Return the (X, Y) coordinate for the center point of the cell that contains the specified text.  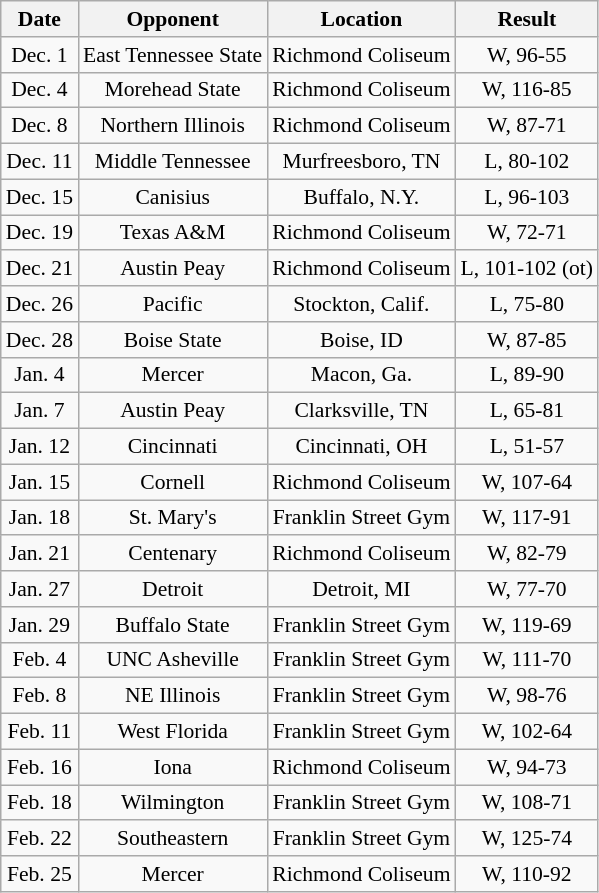
Cincinnati, OH (361, 447)
Iona (172, 767)
W, 119-69 (528, 625)
Jan. 29 (40, 625)
Feb. 11 (40, 732)
Canisius (172, 197)
Dec. 8 (40, 126)
Texas A&M (172, 233)
W, 116-85 (528, 90)
Jan. 15 (40, 482)
Cincinnati (172, 447)
Wilmington (172, 803)
East Tennessee State (172, 55)
W, 82-79 (528, 554)
Feb. 25 (40, 874)
Centenary (172, 554)
Southeastern (172, 839)
West Florida (172, 732)
W, 72-71 (528, 233)
W, 96-55 (528, 55)
Morehead State (172, 90)
Middle Tennessee (172, 162)
Feb. 22 (40, 839)
Dec. 19 (40, 233)
Dec. 11 (40, 162)
W, 108-71 (528, 803)
Feb. 4 (40, 660)
W, 98-76 (528, 696)
W, 77-70 (528, 589)
L, 75-80 (528, 304)
UNC Asheville (172, 660)
Result (528, 19)
Jan. 7 (40, 411)
Buffalo, N.Y. (361, 197)
L, 65-81 (528, 411)
Murfreesboro, TN (361, 162)
Macon, Ga. (361, 375)
Feb. 8 (40, 696)
W, 87-71 (528, 126)
Feb. 16 (40, 767)
W, 94-73 (528, 767)
Dec. 1 (40, 55)
Stockton, Calif. (361, 304)
W, 125-74 (528, 839)
Dec. 21 (40, 269)
Northern Illinois (172, 126)
Dec. 15 (40, 197)
Feb. 18 (40, 803)
W, 107-64 (528, 482)
Clarksville, TN (361, 411)
Detroit, MI (361, 589)
Pacific (172, 304)
W, 102-64 (528, 732)
Jan. 12 (40, 447)
NE Illinois (172, 696)
L, 101-102 (ot) (528, 269)
L, 96-103 (528, 197)
Jan. 21 (40, 554)
Jan. 27 (40, 589)
Detroit (172, 589)
L, 51-57 (528, 447)
W, 111-70 (528, 660)
Boise, ID (361, 340)
Buffalo State (172, 625)
L, 89-90 (528, 375)
St. Mary's (172, 518)
Boise State (172, 340)
W, 117-91 (528, 518)
Jan. 4 (40, 375)
Dec. 4 (40, 90)
Opponent (172, 19)
W, 87-85 (528, 340)
Jan. 18 (40, 518)
W, 110-92 (528, 874)
Date (40, 19)
Dec. 26 (40, 304)
Cornell (172, 482)
Dec. 28 (40, 340)
Location (361, 19)
L, 80-102 (528, 162)
